Output the (X, Y) coordinate of the center of the cell containing the given text.  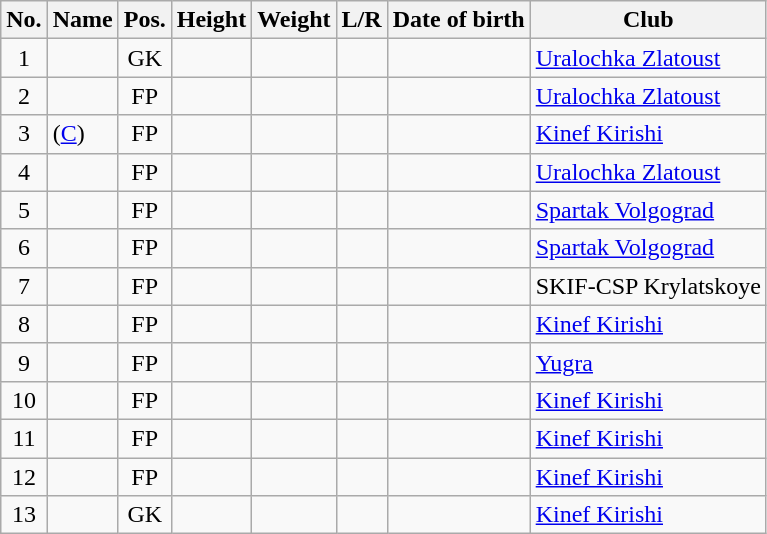
11 (24, 438)
4 (24, 172)
L/R (362, 20)
9 (24, 362)
Height (211, 20)
Weight (294, 20)
SKIF-CSP Krylatskoye (648, 286)
7 (24, 286)
Date of birth (458, 20)
13 (24, 515)
(C) (82, 134)
12 (24, 477)
8 (24, 324)
2 (24, 96)
6 (24, 248)
3 (24, 134)
Name (82, 20)
No. (24, 20)
1 (24, 58)
5 (24, 210)
Club (648, 20)
Yugra (648, 362)
Pos. (144, 20)
10 (24, 400)
